Extract the (X, Y) coordinate from the center of the cell holding the provided text.  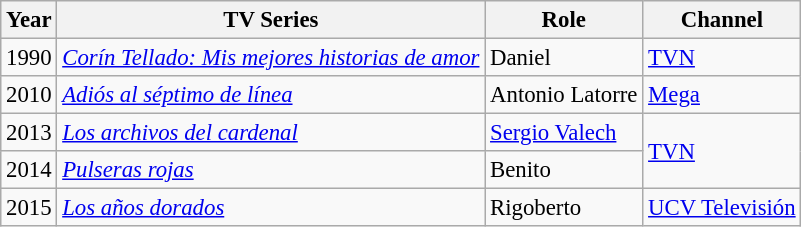
Corín Tellado: Mis mejores historias de amor (271, 58)
2014 (29, 170)
Adiós al séptimo de línea (271, 95)
Antonio Latorre (564, 95)
2015 (29, 208)
Pulseras rojas (271, 170)
Role (564, 20)
Benito (564, 170)
Rigoberto (564, 208)
Channel (722, 20)
2010 (29, 95)
1990 (29, 58)
Los archivos del cardenal (271, 133)
2013 (29, 133)
UCV Televisión (722, 208)
Daniel (564, 58)
Los años dorados (271, 208)
TV Series (271, 20)
Sergio Valech (564, 133)
Year (29, 20)
Mega (722, 95)
